Locate the cell with the specified text and output its (X, Y) center coordinate. 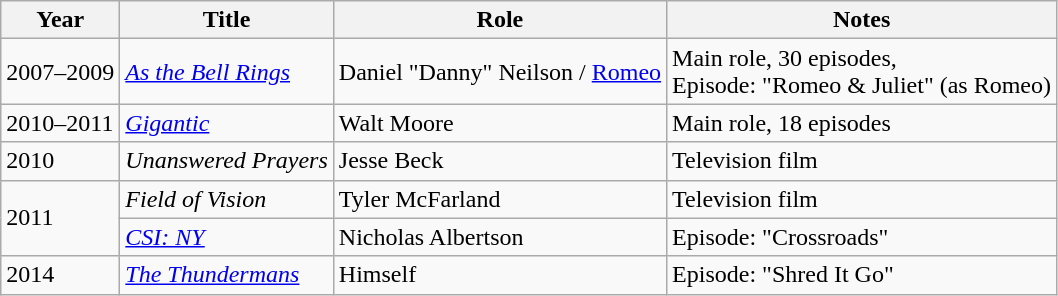
2010–2011 (60, 123)
2010 (60, 161)
The Thundermans (226, 275)
Nicholas Albertson (500, 237)
Title (226, 20)
Main role, 18 episodes (862, 123)
Gigantic (226, 123)
Role (500, 20)
Year (60, 20)
Walt Moore (500, 123)
Unanswered Prayers (226, 161)
Episode: "Crossroads" (862, 237)
Main role, 30 episodes,Episode: "Romeo & Juliet" (as Romeo) (862, 72)
2014 (60, 275)
2011 (60, 218)
2007–2009 (60, 72)
Tyler McFarland (500, 199)
Field of Vision (226, 199)
Jesse Beck (500, 161)
Daniel "Danny" Neilson / Romeo (500, 72)
Episode: "Shred It Go" (862, 275)
Notes (862, 20)
CSI: NY (226, 237)
Himself (500, 275)
As the Bell Rings (226, 72)
